For the text-containing cell, return its midpoint in [X, Y] coordinate format. 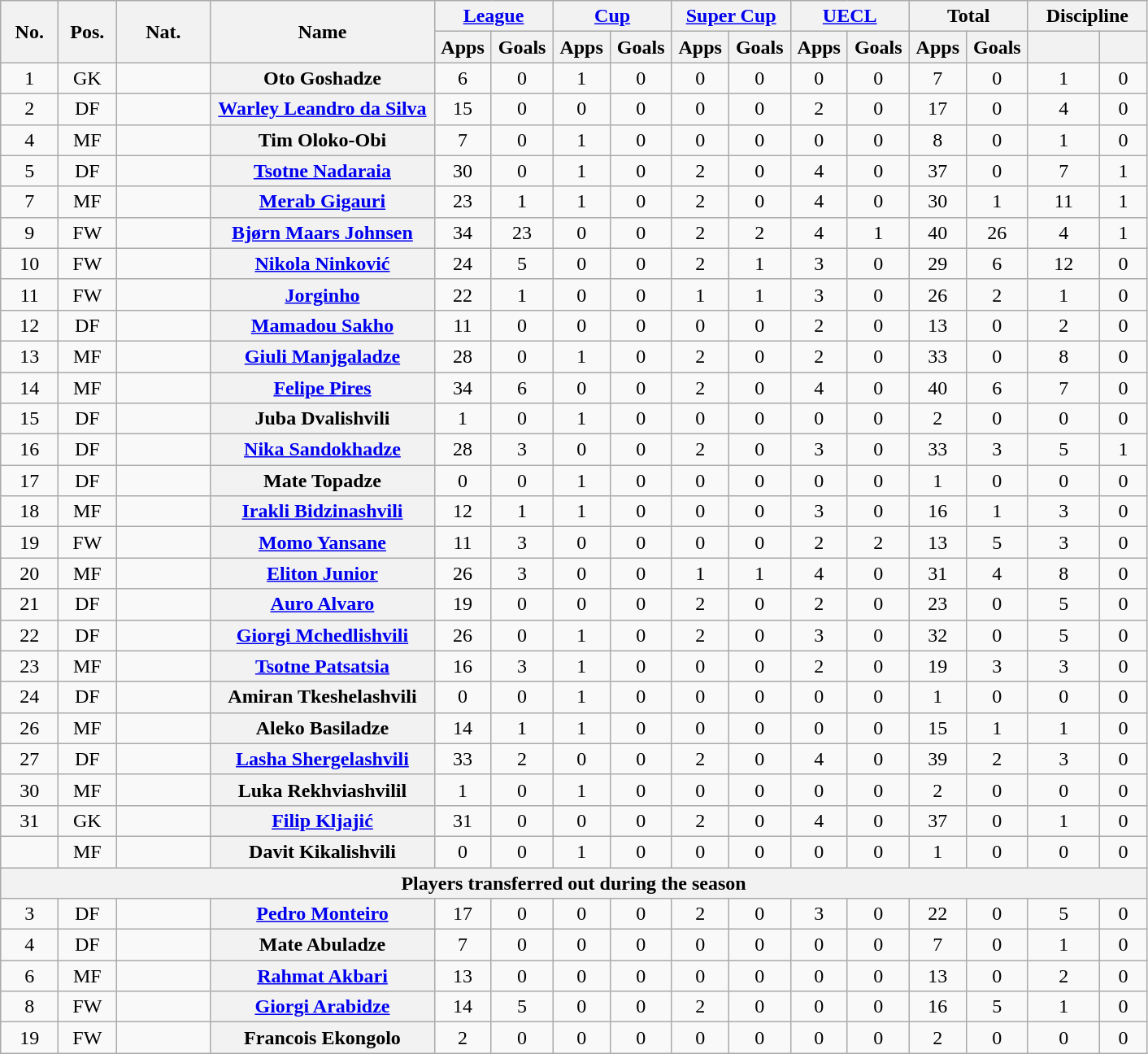
No. [29, 32]
39 [937, 759]
Super Cup [731, 16]
Giorgi Arabidze [322, 1007]
Giuli Manjgaladze [322, 356]
Francois Ekongolo [322, 1038]
League [494, 16]
Amiran Tkeshelashvili [322, 697]
29 [937, 263]
Nat. [163, 32]
Tim Oloko-Obi [322, 140]
Aleko Basiladze [322, 728]
27 [29, 759]
Merab Gigauri [322, 202]
Luka Rekhviashvilil [322, 790]
Momo Yansane [322, 542]
Felipe Pires [322, 388]
32 [937, 635]
Oto Goshadze [322, 78]
Giorgi Mchedlishvili [322, 635]
Mate Abuladze [322, 945]
Total [968, 16]
18 [29, 512]
Filip Kljajić [322, 821]
Rahmat Akbari [322, 976]
Mamadou Sakho [322, 325]
Bjørn Maars Johnsen [322, 233]
Davit Kikalishvili [322, 851]
Pos. [88, 32]
Nika Sandokhadze [322, 450]
Name [322, 32]
Cup [612, 16]
Pedro Monteiro [322, 914]
Auro Alvaro [322, 604]
Warley Leandro da Silva [322, 109]
Discipline [1087, 16]
Jorginho [322, 294]
10 [29, 263]
9 [29, 233]
Players transferred out during the season [574, 882]
Lasha Shergelashvili [322, 759]
Irakli Bidzinashvili [322, 512]
Mate Topadze [322, 481]
Tsotne Nadaraia [322, 171]
Juba Dvalishvili [322, 419]
20 [29, 573]
Tsotne Patsatsia [322, 666]
Nikola Ninković [322, 263]
Eliton Junior [322, 573]
UECL [850, 16]
21 [29, 604]
